Capture the cell that displays the provided text and extract its (X, Y) central coordinate. 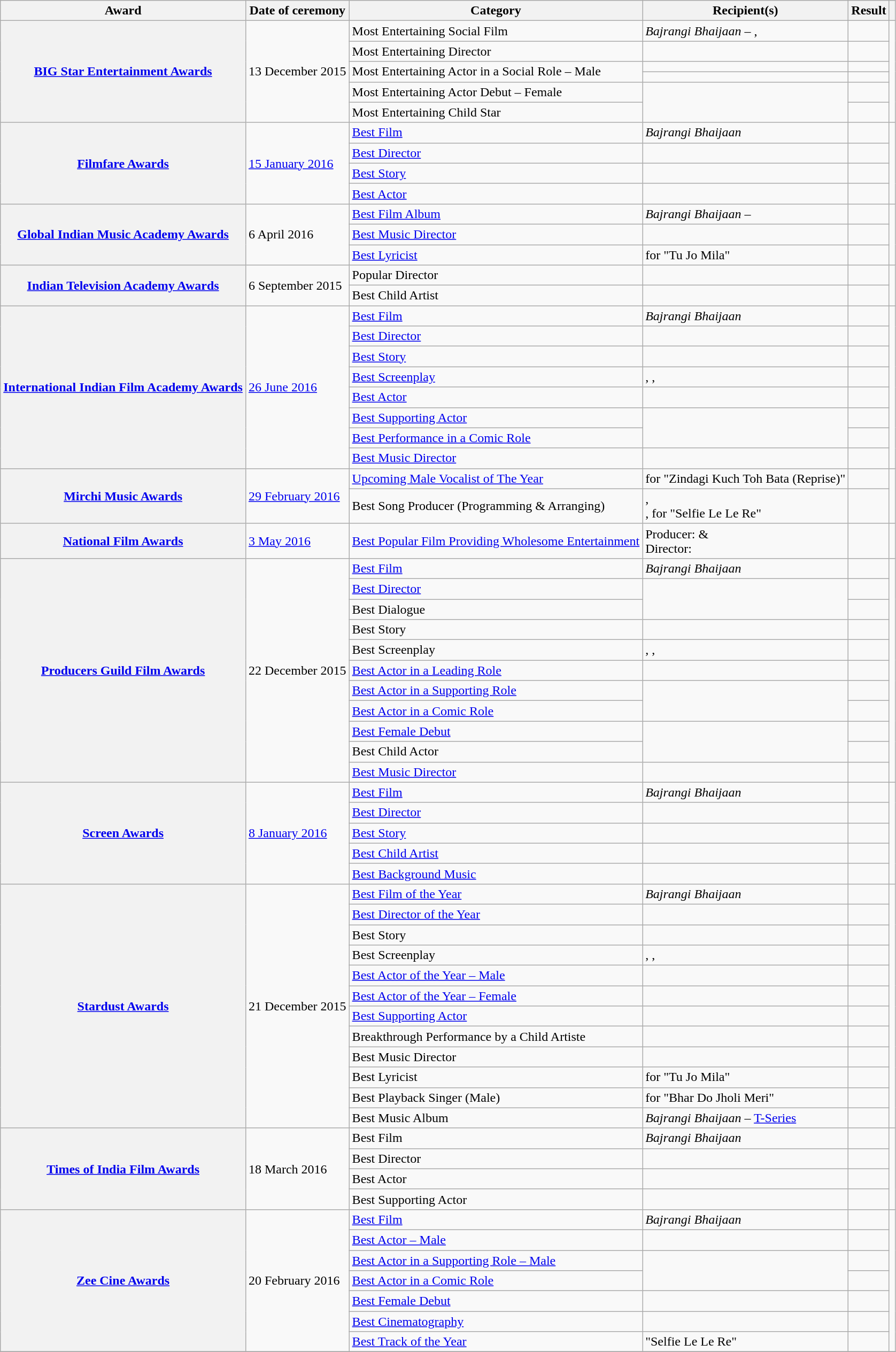
Result (869, 11)
Stardust Awards (123, 1006)
Best Child Actor (496, 752)
26 June 2016 (297, 387)
Popular Director (496, 275)
18 March 2016 (297, 1169)
Bajrangi Bhaijaan – , (745, 31)
Zee Cine Awards (123, 1280)
Best Actor of the Year – Female (496, 996)
Best Background Music (496, 874)
for "Bhar Do Jholi Meri" (745, 1098)
Most Entertaining Director (496, 51)
Best Actor of the Year – Male (496, 976)
Most Entertaining Child Star (496, 112)
Best Popular Film Providing Wholesome Entertainment (496, 541)
Most Entertaining Social Film (496, 31)
Best Actor in a Supporting Role (496, 691)
Best Cinematography (496, 1322)
Breakthrough Performance by a Child Artiste (496, 1037)
"Selfie Le Le Re" (745, 1342)
Best Film of the Year (496, 894)
Best Actor – Male (496, 1240)
, , for "Selfie Le Le Re" (745, 506)
13 December 2015 (297, 72)
Upcoming Male Vocalist of The Year (496, 478)
Award (123, 11)
Most Entertaining Actor in a Social Role – Male (496, 72)
Best Song Producer (Programming & Arranging) (496, 506)
6 September 2015 (297, 285)
Bajrangi Bhaijaan – T-Series (745, 1118)
6 April 2016 (297, 234)
Mirchi Music Awards (123, 496)
21 December 2015 (297, 1006)
Best Actor in a Leading Role (496, 670)
29 February 2016 (297, 496)
Global Indian Music Academy Awards (123, 234)
Best Actor in a Supporting Role – Male (496, 1260)
Best Dialogue (496, 609)
3 May 2016 (297, 541)
Best Performance in a Comic Role (496, 438)
Bajrangi Bhaijaan – (745, 214)
Producers Guild Film Awards (123, 670)
Best Director of the Year (496, 914)
Best Track of the Year (496, 1342)
for "Zindagi Kuch Toh Bata (Reprise)" (745, 478)
International Indian Film Academy Awards (123, 387)
Best Playback Singer (Male) (496, 1098)
Indian Television Academy Awards (123, 285)
Best Film Album (496, 214)
Filmfare Awards (123, 163)
Date of ceremony (297, 11)
8 January 2016 (297, 833)
Screen Awards (123, 833)
Times of India Film Awards (123, 1169)
Producer: & Director: (745, 541)
15 January 2016 (297, 163)
Most Entertaining Actor Debut – Female (496, 92)
Best Music Album (496, 1118)
20 February 2016 (297, 1280)
National Film Awards (123, 541)
22 December 2015 (297, 670)
BIG Star Entertainment Awards (123, 72)
Category (496, 11)
Recipient(s) (745, 11)
